Provide the [X, Y] coordinate of the cell's center where the given text is located.  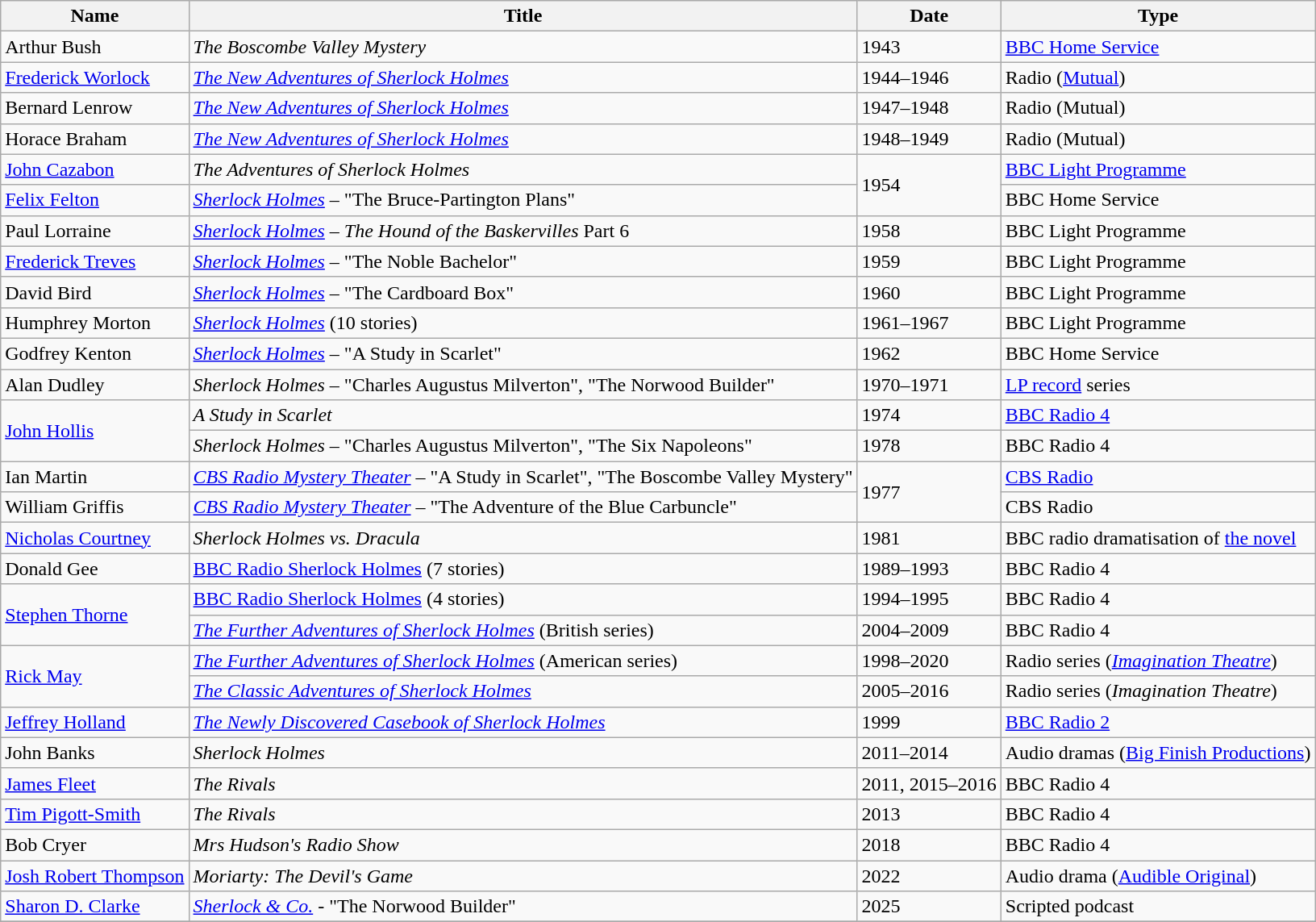
Moriarty: The Devil's Game [523, 875]
Sharon D. Clarke [95, 907]
1962 [929, 353]
Title [523, 16]
Audio drama (Audible Original) [1158, 875]
The Classic Adventures of Sherlock Holmes [523, 691]
1960 [929, 292]
Date [929, 16]
Alan Dudley [95, 385]
2004–2009 [929, 630]
John Cazabon [95, 169]
Sherlock Holmes – The Hound of the Baskervilles Part 6 [523, 231]
John Banks [95, 753]
1994–1995 [929, 599]
The Boscombe Valley Mystery [523, 47]
Sherlock & Co. - "The Norwood Builder" [523, 907]
Scripted podcast [1158, 907]
Sherlock Holmes [523, 753]
Paul Lorraine [95, 231]
BBC Radio Sherlock Holmes (7 stories) [523, 569]
LP record series [1158, 385]
Jeffrey Holland [95, 722]
1943 [929, 47]
Mrs Hudson's Radio Show [523, 845]
Stephen Thorne [95, 615]
Josh Robert Thompson [95, 875]
David Bird [95, 292]
1954 [929, 185]
Horace Braham [95, 139]
Arthur Bush [95, 47]
2022 [929, 875]
Frederick Worlock [95, 77]
1944–1946 [929, 77]
Frederick Treves [95, 261]
The Adventures of Sherlock Holmes [523, 169]
The Further Adventures of Sherlock Holmes (American series) [523, 661]
John Hollis [95, 431]
Bernard Lenrow [95, 108]
Humphrey Morton [95, 323]
The Further Adventures of Sherlock Holmes (British series) [523, 630]
Ian Martin [95, 477]
2005–2016 [929, 691]
Sherlock Holmes – "The Cardboard Box" [523, 292]
Bob Cryer [95, 845]
James Fleet [95, 783]
1978 [929, 446]
1981 [929, 538]
BBC Radio Sherlock Holmes (4 stories) [523, 599]
1958 [929, 231]
The Newly Discovered Casebook of Sherlock Holmes [523, 722]
1947–1948 [929, 108]
Felix Felton [95, 200]
1961–1967 [929, 323]
1970–1971 [929, 385]
Tim Pigott-Smith [95, 814]
1959 [929, 261]
BBC radio dramatisation of the novel [1158, 538]
2011–2014 [929, 753]
A Study in Scarlet [523, 415]
1989–1993 [929, 569]
CBS Radio Mystery Theater – "The Adventure of the Blue Carbuncle" [523, 507]
2025 [929, 907]
1998–2020 [929, 661]
Rick May [95, 676]
1974 [929, 415]
Sherlock Holmes – "Charles Augustus Milverton", "The Six Napoleons" [523, 446]
1999 [929, 722]
2018 [929, 845]
Sherlock Holmes vs. Dracula [523, 538]
1948–1949 [929, 139]
Sherlock Holmes – "The Bruce-Partington Plans" [523, 200]
Sherlock Holmes – "The Noble Bachelor" [523, 261]
Donald Gee [95, 569]
2011, 2015–2016 [929, 783]
Type [1158, 16]
CBS Radio Mystery Theater – "A Study in Scarlet", "The Boscombe Valley Mystery" [523, 477]
William Griffis [95, 507]
Godfrey Kenton [95, 353]
Sherlock Holmes – "Charles Augustus Milverton", "The Norwood Builder" [523, 385]
1977 [929, 492]
Audio dramas (Big Finish Productions) [1158, 753]
Nicholas Courtney [95, 538]
Sherlock Holmes – "A Study in Scarlet" [523, 353]
BBC Radio 2 [1158, 722]
Name [95, 16]
Sherlock Holmes (10 stories) [523, 323]
2013 [929, 814]
